Detect which cell encompasses the target text, then output its [x, y] center coordinate. 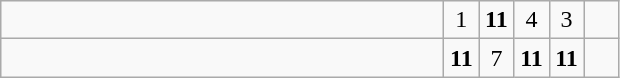
3 [566, 20]
4 [532, 20]
1 [462, 20]
7 [496, 58]
